Extract the (X, Y) coordinate from the center of the cell holding the provided text.  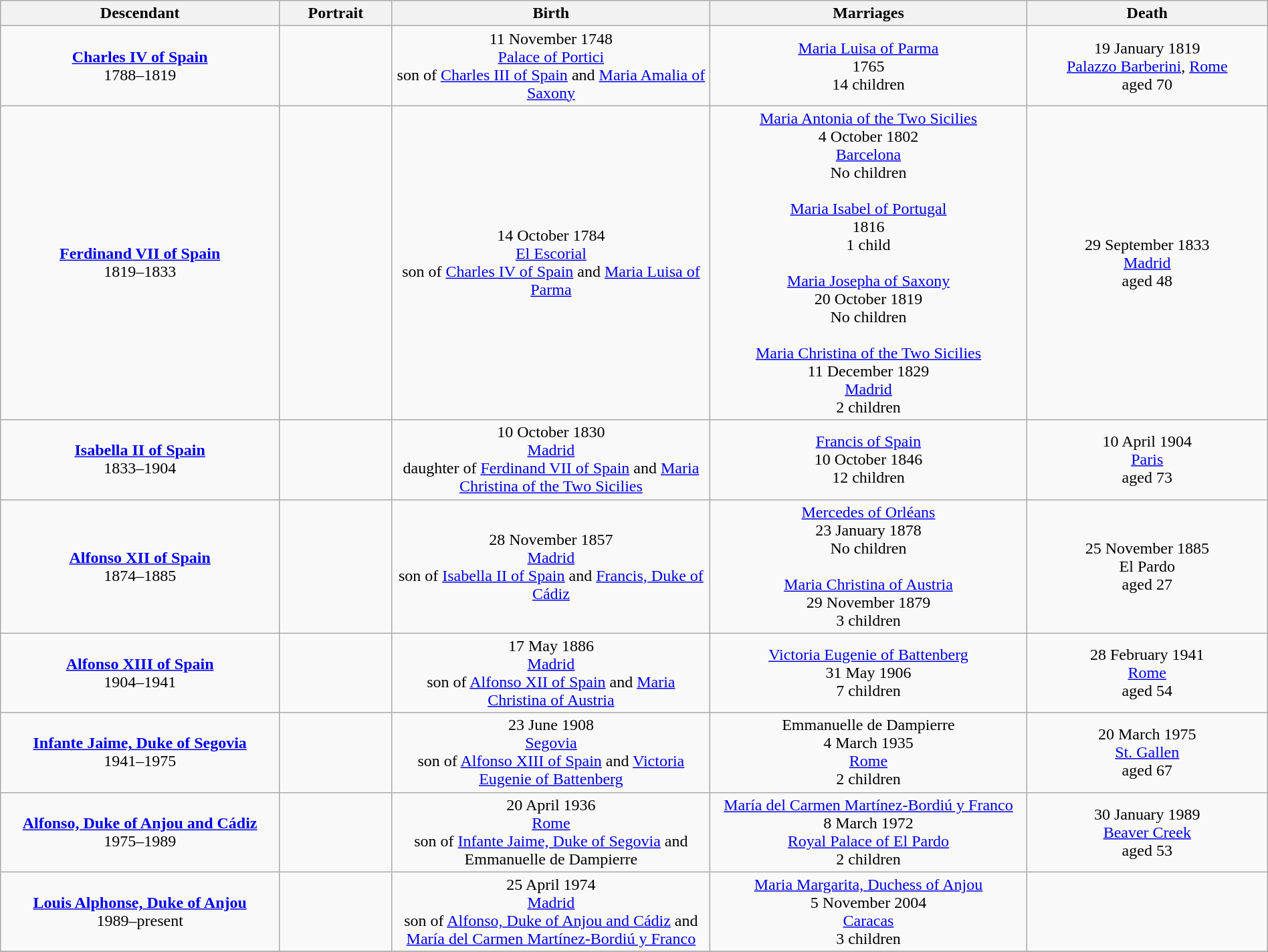
Isabella II of Spain1833–1904 (140, 460)
Death (1147, 13)
Birth (551, 13)
25 November 1885El Pardoaged 27 (1147, 566)
Charles IV of Spain1788–1819 (140, 66)
Francis of Spain10 October 184612 children (869, 460)
Maria Luisa of Parma176514 children (869, 66)
29 September 1833Madridaged 48 (1147, 263)
Emmanuelle de Dampierre4 March 1935Rome2 children (869, 753)
10 October 1830Madriddaughter of Ferdinand VII of Spain and Maria Christina of the Two Sicilies (551, 460)
Ferdinand VII of Spain1819–1833 (140, 263)
Alfonso XIII of Spain1904–1941 (140, 673)
17 May 1886Madridson of Alfonso XII of Spain and Maria Christina of Austria (551, 673)
20 April 1936Romeson of Infante Jaime, Duke of Segovia and Emmanuelle de Dampierre (551, 832)
Victoria Eugenie of Battenberg31 May 19067 children (869, 673)
Marriages (869, 13)
28 February 1941Romeaged 54 (1147, 673)
Portrait (336, 13)
Infante Jaime, Duke of Segovia1941–1975 (140, 753)
Maria Margarita, Duchess of Anjou5 November 2004Caracas3 children (869, 912)
30 January 1989Beaver Creekaged 53 (1147, 832)
11 November 1748Palace of Porticison of Charles III of Spain and Maria Amalia of Saxony (551, 66)
23 June 1908Segoviason of Alfonso XIII of Spain and Victoria Eugenie of Battenberg (551, 753)
Mercedes of Orléans23 January 1878No childrenMaria Christina of Austria29 November 18793 children (869, 566)
20 March 1975St. Gallenaged 67 (1147, 753)
Alfonso XII of Spain1874–1885 (140, 566)
Descendant (140, 13)
10 April 1904Parisaged 73 (1147, 460)
25 April 1974Madridson of Alfonso, Duke of Anjou and Cádiz and María del Carmen Martínez-Bordiú y Franco (551, 912)
14 October 1784El Escorialson of Charles IV of Spain and Maria Luisa of Parma (551, 263)
Alfonso, Duke of Anjou and Cádiz1975–1989 (140, 832)
19 January 1819Palazzo Barberini, Romeaged 70 (1147, 66)
28 November 1857Madridson of Isabella II of Spain and Francis, Duke of Cádiz (551, 566)
María del Carmen Martínez-Bordiú y Franco8 March 1972Royal Palace of El Pardo2 children (869, 832)
Louis Alphonse, Duke of Anjou1989–present (140, 912)
